Determine the [x, y] coordinate at the center of the cell enclosing the given text.  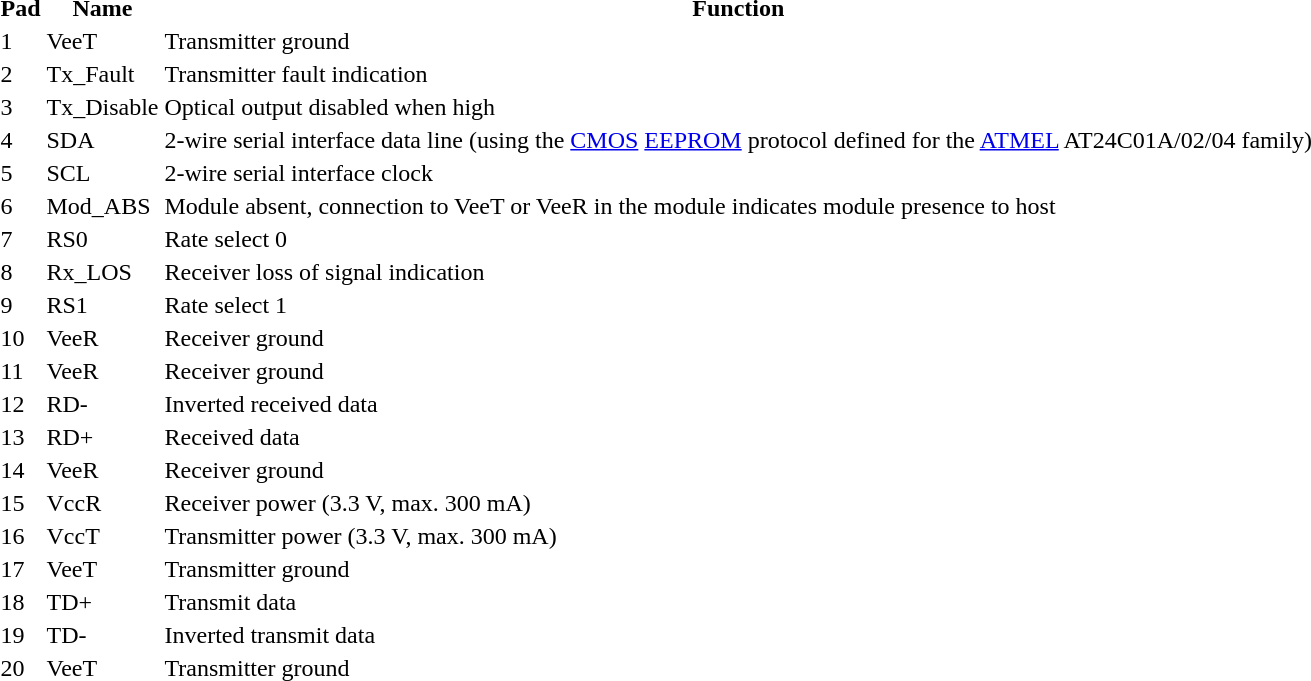
Rx_LOS [102, 272]
TD- [102, 635]
SDA [102, 140]
VccR [102, 503]
VccT [102, 536]
Mod_ABS [102, 206]
TD+ [102, 602]
RD+ [102, 437]
RS0 [102, 239]
Tx_Disable [102, 107]
RD- [102, 404]
SCL [102, 173]
RS1 [102, 305]
Tx_Fault [102, 74]
